Search for the cell housing the specified text and yield its (X, Y) center coordinate. 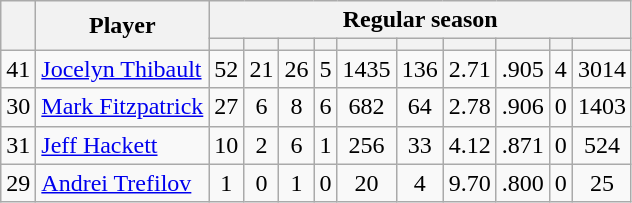
4.12 (470, 145)
26 (296, 69)
5 (326, 69)
64 (420, 107)
1435 (366, 69)
33 (420, 145)
27 (226, 107)
Jocelyn Thibault (122, 69)
256 (366, 145)
2 (262, 145)
Mark Fitzpatrick (122, 107)
9.70 (470, 183)
30 (18, 107)
41 (18, 69)
Jeff Hackett (122, 145)
3014 (602, 69)
Andrei Trefilov (122, 183)
52 (226, 69)
20 (366, 183)
.905 (522, 69)
524 (602, 145)
2.71 (470, 69)
.871 (522, 145)
682 (366, 107)
.906 (522, 107)
29 (18, 183)
Player (122, 26)
.800 (522, 183)
1403 (602, 107)
Regular season (420, 20)
8 (296, 107)
2.78 (470, 107)
21 (262, 69)
25 (602, 183)
136 (420, 69)
10 (226, 145)
31 (18, 145)
